For the text-containing cell, return its midpoint in (x, y) coordinate format. 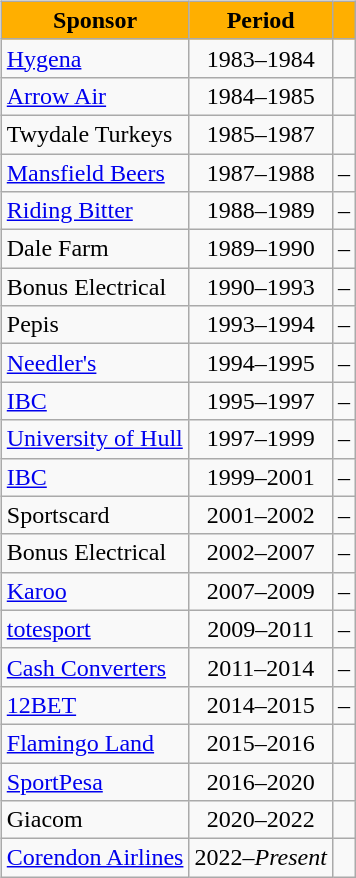
2020–2022 (260, 820)
totesport (95, 629)
2014–2015 (260, 705)
1994–1995 (260, 363)
Period (260, 20)
1997–1999 (260, 439)
Sportscard (95, 515)
Hygena (95, 58)
Corendon Airlines (95, 858)
2002–2007 (260, 553)
2001–2002 (260, 515)
1993–1994 (260, 325)
Pepis (95, 325)
Sponsor (95, 20)
1983–1984 (260, 58)
1989–1990 (260, 249)
2011–2014 (260, 667)
2022–Present (260, 858)
2009–2011 (260, 629)
Needler's (95, 363)
2016–2020 (260, 781)
University of Hull (95, 439)
SportPesa (95, 781)
Karoo (95, 591)
2015–2016 (260, 743)
1987–1988 (260, 173)
1988–1989 (260, 211)
1999–2001 (260, 477)
1984–1985 (260, 96)
2007–2009 (260, 591)
Dale Farm (95, 249)
Cash Converters (95, 667)
12BET (95, 705)
Twydale Turkeys (95, 134)
Giacom (95, 820)
1985–1987 (260, 134)
Flamingo Land (95, 743)
Riding Bitter (95, 211)
1995–1997 (260, 401)
1990–1993 (260, 287)
Arrow Air (95, 96)
Mansfield Beers (95, 173)
